Scan for the cell matching the given text and deliver its (x, y) coordinate at center. 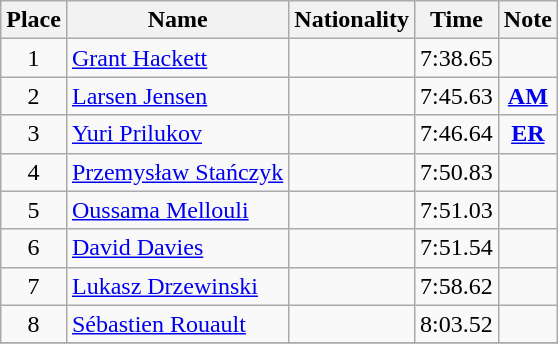
3 (34, 134)
Oussama Mellouli (177, 210)
Grant Hackett (177, 58)
Place (34, 20)
7 (34, 286)
8 (34, 324)
Lukasz Drzewinski (177, 286)
7:51.03 (457, 210)
2 (34, 96)
6 (34, 248)
7:45.63 (457, 96)
AM (528, 96)
1 (34, 58)
Sébastien Rouault (177, 324)
Time (457, 20)
5 (34, 210)
David Davies (177, 248)
Nationality (352, 20)
7:46.64 (457, 134)
Name (177, 20)
4 (34, 172)
7:50.83 (457, 172)
Larsen Jensen (177, 96)
8:03.52 (457, 324)
7:58.62 (457, 286)
Yuri Prilukov (177, 134)
Note (528, 20)
ER (528, 134)
Przemysław Stańczyk (177, 172)
7:38.65 (457, 58)
7:51.54 (457, 248)
